Find where the given text appears and provide that cell's center as (x, y) coordinate. 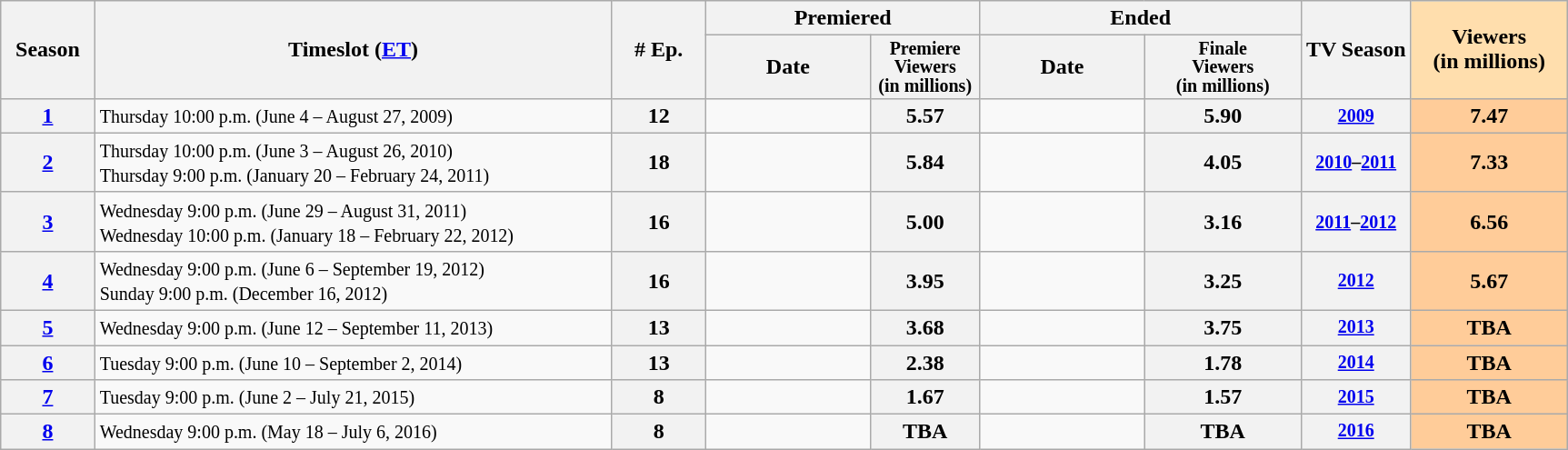
4.05 (1223, 162)
FinaleViewers(in millions) (1223, 67)
2010–2011 (1356, 162)
Ended (1140, 18)
4 (47, 280)
3.68 (925, 328)
Season (47, 50)
PremiereViewers(in millions) (925, 67)
3.25 (1223, 280)
7 (47, 397)
3.75 (1223, 328)
Premiered (843, 18)
2014 (1356, 363)
5.90 (1223, 115)
Wednesday 9:00 p.m. (May 18 – July 6, 2016) (353, 432)
Wednesday 9:00 p.m. (June 6 – September 19, 2012)Sunday 9:00 p.m. (December 16, 2012) (353, 280)
TV Season (1356, 50)
Wednesday 9:00 p.m. (June 12 – September 11, 2013) (353, 328)
5.84 (925, 162)
Viewers(in millions) (1489, 50)
3.16 (1223, 222)
18 (658, 162)
2.38 (925, 363)
2009 (1356, 115)
2011–2012 (1356, 222)
6 (47, 363)
Thursday 10:00 p.m. (June 3 – August 26, 2010)Thursday 9:00 p.m. (January 20 – February 24, 2011) (353, 162)
7.47 (1489, 115)
2013 (1356, 328)
2016 (1356, 432)
3 (47, 222)
2015 (1356, 397)
1 (47, 115)
2 (47, 162)
1.67 (925, 397)
2012 (1356, 280)
3.95 (925, 280)
7.33 (1489, 162)
12 (658, 115)
Wednesday 9:00 p.m. (June 29 – August 31, 2011)Wednesday 10:00 p.m. (January 18 – February 22, 2012) (353, 222)
Timeslot (ET) (353, 50)
5.67 (1489, 280)
1.78 (1223, 363)
# Ep. (658, 50)
Tuesday 9:00 p.m. (June 2 – July 21, 2015) (353, 397)
5 (47, 328)
1.57 (1223, 397)
5.57 (925, 115)
Thursday 10:00 p.m. (June 4 – August 27, 2009) (353, 115)
5.00 (925, 222)
6.56 (1489, 222)
Tuesday 9:00 p.m. (June 10 – September 2, 2014) (353, 363)
